Pinpoint the cell where the given text exists, returning its (X, Y) midpoint coordinate. 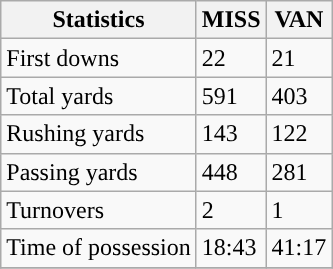
First downs (99, 58)
281 (299, 172)
403 (299, 96)
Total yards (99, 96)
Turnovers (99, 210)
122 (299, 134)
41:17 (299, 248)
1 (299, 210)
18:43 (231, 248)
21 (299, 58)
Time of possession (99, 248)
VAN (299, 20)
MISS (231, 20)
591 (231, 96)
22 (231, 58)
448 (231, 172)
Rushing yards (99, 134)
Passing yards (99, 172)
2 (231, 210)
Statistics (99, 20)
143 (231, 134)
